Search for the cell housing the specified text and yield its (X, Y) center coordinate. 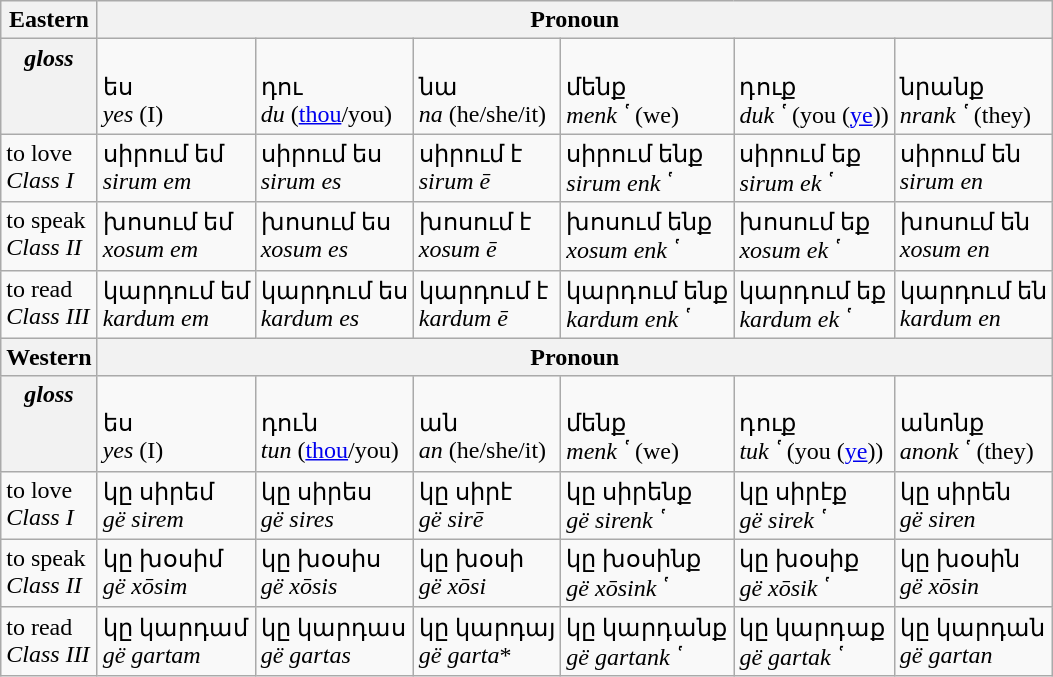
Eastern (49, 20)
կը սիրեմgë sirem (176, 505)
դուքtuk῾ (you (ye)) (814, 424)
կը կարդայgë garta* (487, 641)
կը խօսիսgë xōsis (334, 573)
խոսում եքxosum ek῾ (814, 236)
սիրում եմsirum em (176, 168)
խոսում ենxosum en (973, 236)
սիրում եսsirum es (334, 168)
սիրում էsirum ē (487, 168)
կը խօսիքgë xōsik῾ (814, 573)
անan (he/she/it) (487, 424)
կը խօսինgë xōsin (973, 573)
կարդում եսkardum es (334, 304)
սիրում ենքsirum enk῾ (648, 168)
կը կարդամgë gartam (176, 641)
դուքduk῾ (you (ye)) (814, 86)
կը կարդասgë gartas (334, 641)
կը սիրեսgë sires (334, 505)
խոսում էxosum ē (487, 236)
դուdu (thou/you) (334, 86)
կը խօսիմgë xōsim (176, 573)
կարդում էkardum ē (487, 304)
կը սիրենgë siren (973, 505)
նաna (he/she/it) (487, 86)
կարդում եքkardum ek῾ (814, 304)
կը սիրէքgë sirek῾ (814, 505)
կը խօսիgë xōsi (487, 573)
սիրում ենsirum en (973, 168)
սիրում եքsirum ek῾ (814, 168)
անոնքanonk῾ (they) (973, 424)
կը կարդանքgë gartank῾ (648, 641)
կարդում ենքkardum enk῾ (648, 304)
կը կարդանgë gartan (973, 641)
Western (49, 357)
կը կարդաքgë gartak῾ (814, 641)
կը սիրէgë sirē (487, 505)
դունtun (thou/you) (334, 424)
կարդում ենkardum en (973, 304)
խոսում եմxosum em (176, 236)
խոսում եսxosum es (334, 236)
խոսում ենքxosum enk῾ (648, 236)
կը սիրենքgë sirenk῾ (648, 505)
կը խօսինքgë xōsink῾ (648, 573)
նրանքnrank῾ (they) (973, 86)
կարդում եմkardum em (176, 304)
